Find where the given text appears and provide that cell's center as [x, y] coordinate. 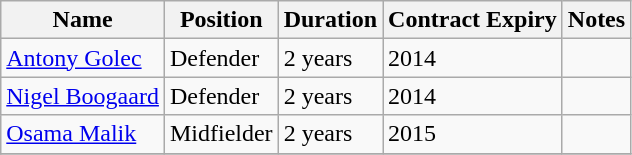
Notes [596, 20]
2015 [473, 134]
Nigel Boogaard [83, 96]
Position [221, 20]
Name [83, 20]
Antony Golec [83, 58]
Midfielder [221, 134]
Contract Expiry [473, 20]
Osama Malik [83, 134]
Duration [330, 20]
